Find where the given text appears and provide that cell's center as [x, y] coordinate. 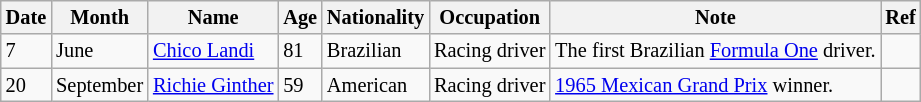
Date [26, 17]
June [100, 51]
September [100, 85]
Note [715, 17]
Name [213, 17]
1965 Mexican Grand Prix winner. [715, 85]
Richie Ginther [213, 85]
Ref [900, 17]
7 [26, 51]
The first Brazilian Formula One driver. [715, 51]
American [376, 85]
Age [300, 17]
59 [300, 85]
Occupation [490, 17]
20 [26, 85]
81 [300, 51]
Month [100, 17]
Nationality [376, 17]
Brazilian [376, 51]
Chico Landi [213, 51]
